Pinpoint the cell where the given text exists, returning its (x, y) midpoint coordinate. 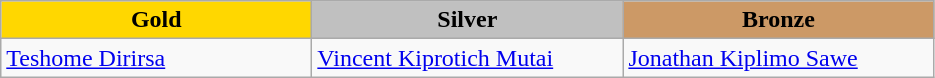
Teshome Dirirsa (156, 58)
Bronze (778, 20)
Vincent Kiprotich Mutai (468, 58)
Gold (156, 20)
Jonathan Kiplimo Sawe (778, 58)
Silver (468, 20)
